Return the (x, y) coordinate for the center point of the cell that contains the specified text.  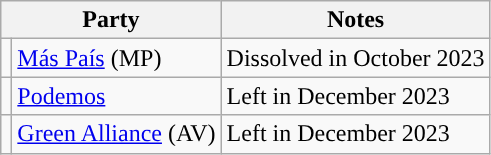
Más País (MP) (116, 58)
Dissolved in October 2023 (356, 58)
Podemos (116, 96)
Green Alliance (AV) (116, 134)
Notes (356, 20)
Party (111, 20)
